Identify which cell holds the provided text, then report its [X, Y] central coordinate. 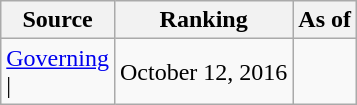
Source [58, 20]
As of [325, 20]
October 12, 2016 [203, 72]
Ranking [203, 20]
Governing| [58, 72]
